Capture the cell that displays the provided text and extract its (X, Y) central coordinate. 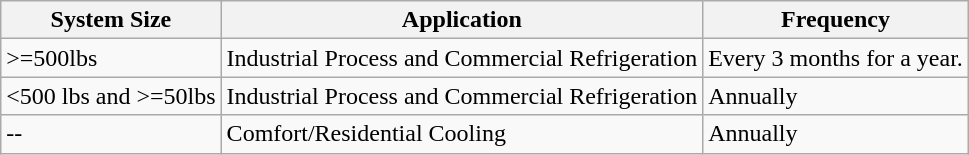
Frequency (836, 20)
>=500lbs (111, 58)
Every 3 months for a year. (836, 58)
Application (462, 20)
Comfort/Residential Cooling (462, 134)
-- (111, 134)
<500 lbs and >=50lbs (111, 96)
System Size (111, 20)
